Capture the cell that displays the provided text and extract its [x, y] central coordinate. 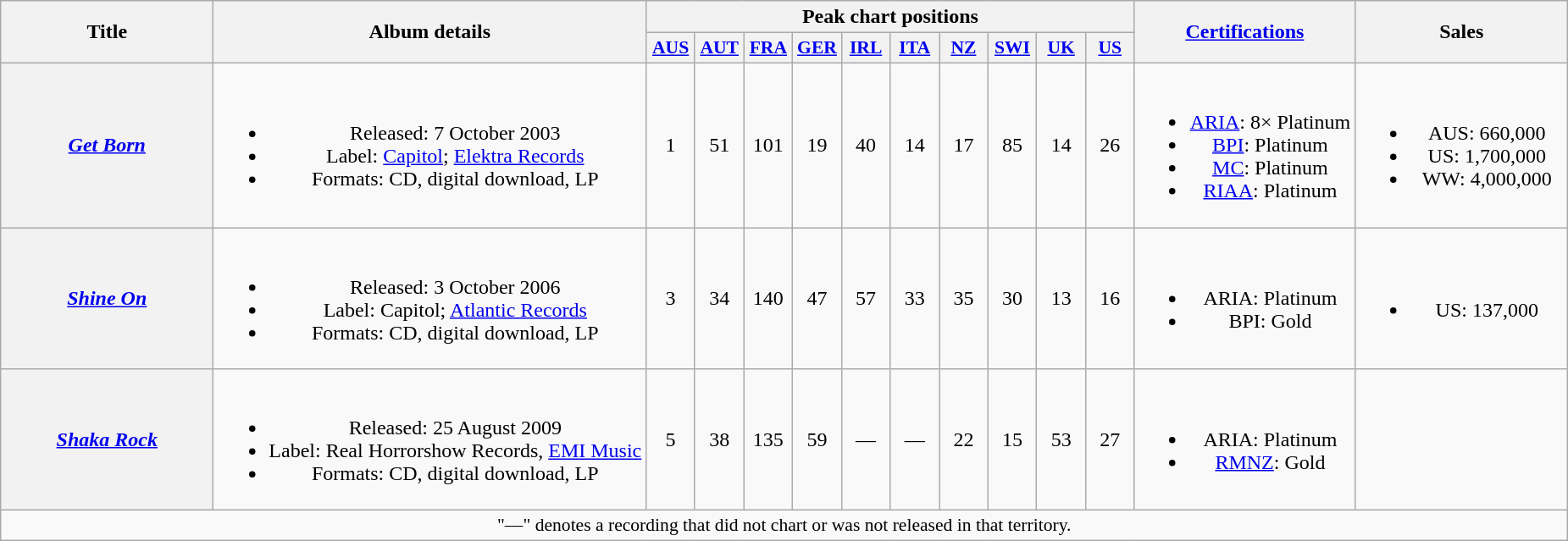
GER [817, 48]
16 [1110, 298]
Released: 3 October 2006Label: Capitol; Atlantic RecordsFormats: CD, digital download, LP [430, 298]
Sales [1462, 32]
ARIA: PlatinumRMNZ: Gold [1245, 440]
135 [768, 440]
ARIA: PlatinumBPI: Gold [1245, 298]
IRL [866, 48]
5 [671, 440]
Released: 25 August 2009Label: Real Horrorshow Records, EMI MusicFormats: CD, digital download, LP [430, 440]
140 [768, 298]
57 [866, 298]
19 [817, 145]
Released: 7 October 2003Label: Capitol; Elektra RecordsFormats: CD, digital download, LP [430, 145]
NZ [964, 48]
US: 137,000 [1462, 298]
33 [915, 298]
22 [964, 440]
85 [1012, 145]
53 [1061, 440]
27 [1110, 440]
34 [719, 298]
FRA [768, 48]
38 [719, 440]
59 [817, 440]
UK [1061, 48]
Shine On [107, 298]
ARIA: 8× PlatinumBPI: PlatinumMC: PlatinumRIAA: Platinum [1245, 145]
47 [817, 298]
40 [866, 145]
Title [107, 32]
35 [964, 298]
3 [671, 298]
101 [768, 145]
"—" denotes a recording that did not chart or was not released in that territory. [784, 526]
13 [1061, 298]
17 [964, 145]
Peak chart positions [890, 17]
Shaka Rock [107, 440]
30 [1012, 298]
AUS: 660,000US: 1,700,000WW: 4,000,000 [1462, 145]
1 [671, 145]
Album details [430, 32]
AUT [719, 48]
Get Born [107, 145]
US [1110, 48]
Certifications [1245, 32]
SWI [1012, 48]
26 [1110, 145]
ITA [915, 48]
15 [1012, 440]
51 [719, 145]
AUS [671, 48]
